Output the (X, Y) coordinate of the center of the cell containing the given text.  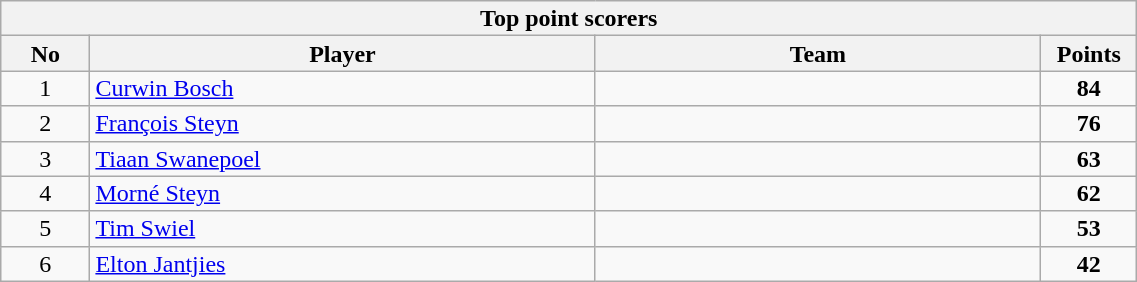
42 (1089, 264)
63 (1089, 158)
84 (1089, 88)
Tiaan Swanepoel (342, 158)
Curwin Bosch (342, 88)
62 (1089, 194)
1 (46, 88)
Player (342, 54)
3 (46, 158)
Team (818, 54)
Tim Swiel (342, 228)
4 (46, 194)
Points (1089, 54)
No (46, 54)
5 (46, 228)
Elton Jantjies (342, 264)
François Steyn (342, 124)
6 (46, 264)
53 (1089, 228)
Morné Steyn (342, 194)
76 (1089, 124)
Top point scorers (569, 18)
2 (46, 124)
